From the cell containing the given text, extract its center point as [X, Y] coordinate. 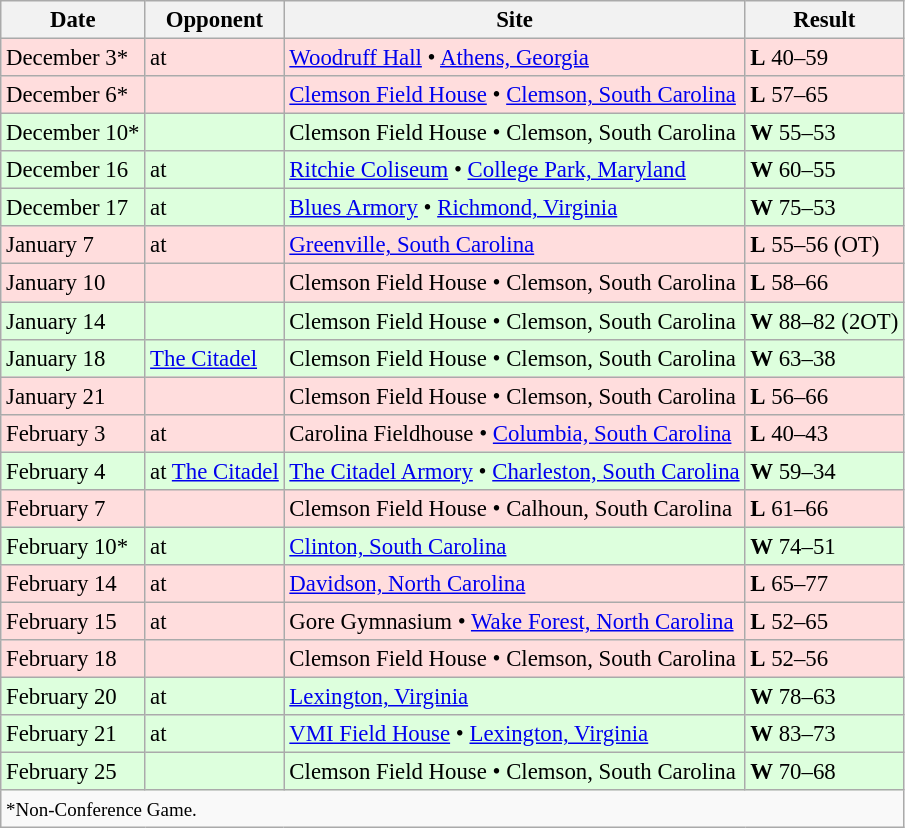
February 18 [73, 659]
L 52–65 [824, 621]
The Citadel [214, 358]
W 78–63 [824, 697]
*Non-Conference Game. [452, 809]
January 21 [73, 396]
W 88–82 (2OT) [824, 321]
Carolina Fieldhouse • Columbia, South Carolina [514, 433]
W 83–73 [824, 734]
Greenville, South Carolina [514, 245]
L 55–56 (OT) [824, 245]
Ritchie Coliseum • College Park, Maryland [514, 170]
L 40–43 [824, 433]
The Citadel Armory • Charleston, South Carolina [514, 471]
December 3* [73, 58]
W 63–38 [824, 358]
W 74–51 [824, 546]
Clemson Field House • Calhoun, South Carolina [514, 509]
L 56–66 [824, 396]
Date [73, 20]
December 17 [73, 208]
Site [514, 20]
December 10* [73, 133]
February 7 [73, 509]
February 15 [73, 621]
February 10* [73, 546]
Blues Armory • Richmond, Virginia [514, 208]
W 75–53 [824, 208]
February 25 [73, 772]
February 14 [73, 584]
Result [824, 20]
W 55–53 [824, 133]
December 16 [73, 170]
Lexington, Virginia [514, 697]
January 10 [73, 283]
Woodruff Hall • Athens, Georgia [514, 58]
January 18 [73, 358]
February 20 [73, 697]
January 14 [73, 321]
L 65–77 [824, 584]
at The Citadel [214, 471]
December 6* [73, 95]
Gore Gymnasium • Wake Forest, North Carolina [514, 621]
L 58–66 [824, 283]
L 40–59 [824, 58]
W 60–55 [824, 170]
February 3 [73, 433]
Clinton, South Carolina [514, 546]
W 59–34 [824, 471]
L 52–56 [824, 659]
February 21 [73, 734]
L 61–66 [824, 509]
Opponent [214, 20]
L 57–65 [824, 95]
Davidson, North Carolina [514, 584]
February 4 [73, 471]
January 7 [73, 245]
W 70–68 [824, 772]
VMI Field House • Lexington, Virginia [514, 734]
